Extract the (x, y) coordinate from the center of the cell holding the provided text.  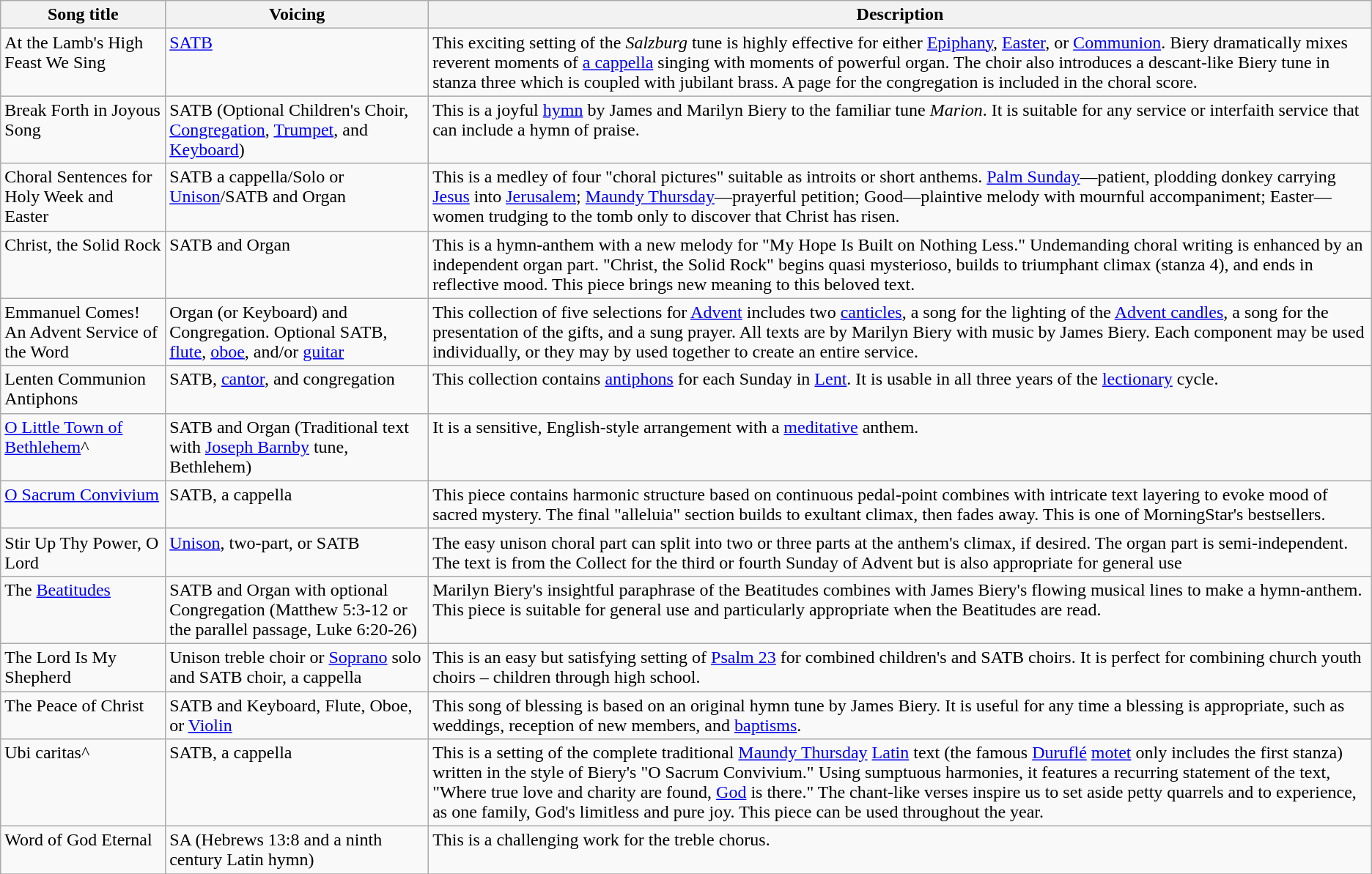
SATB and Organ (298, 264)
SATB and Organ (Traditional text with Joseph Barnby tune, Bethlehem) (298, 447)
SATB, cantor, and congregation (298, 390)
Organ (or Keyboard) and Congregation. Optional SATB, flute, oboe, and/or guitar (298, 332)
Song title (84, 15)
Lenten Communion Antiphons (84, 390)
This collection contains antiphons for each Sunday in Lent. It is usable in all three years of the lectionary cycle. (900, 390)
It is a sensitive, English-style arrangement with a meditative anthem. (900, 447)
The Lord Is My Shepherd (84, 667)
The Beatitudes (84, 610)
SATB and Organ with optional Congregation (Matthew 5:3-12 or the parallel passage, Luke 6:20-26) (298, 610)
Emmanuel Comes! An Advent Service of the Word (84, 332)
At the Lamb's High Feast We Sing (84, 62)
Description (900, 15)
The Peace of Christ (84, 715)
O Sacrum Convivium (84, 504)
Unison, two-part, or SATB (298, 552)
Christ, the Solid Rock (84, 264)
Ubi caritas^ (84, 782)
SA (Hebrews 13:8 and a ninth century Latin hymn) (298, 850)
O Little Town of Bethlehem^ (84, 447)
Word of God Eternal (84, 850)
SATB (298, 62)
SATB (Optional Children's Choir, Congregation, Trumpet, and Keyboard) (298, 130)
SATB and Keyboard, Flute, Oboe, or Violin (298, 715)
This is a challenging work for the treble chorus. (900, 850)
Unison treble choir or Soprano solo and SATB choir, a cappella (298, 667)
Voicing (298, 15)
Stir Up Thy Power, O Lord (84, 552)
Break Forth in Joyous Song (84, 130)
SATB a cappella/Solo or Unison/SATB and Organ (298, 197)
Choral Sentences for Holy Week and Easter (84, 197)
